From the cell containing the given text, extract its center point as [x, y] coordinate. 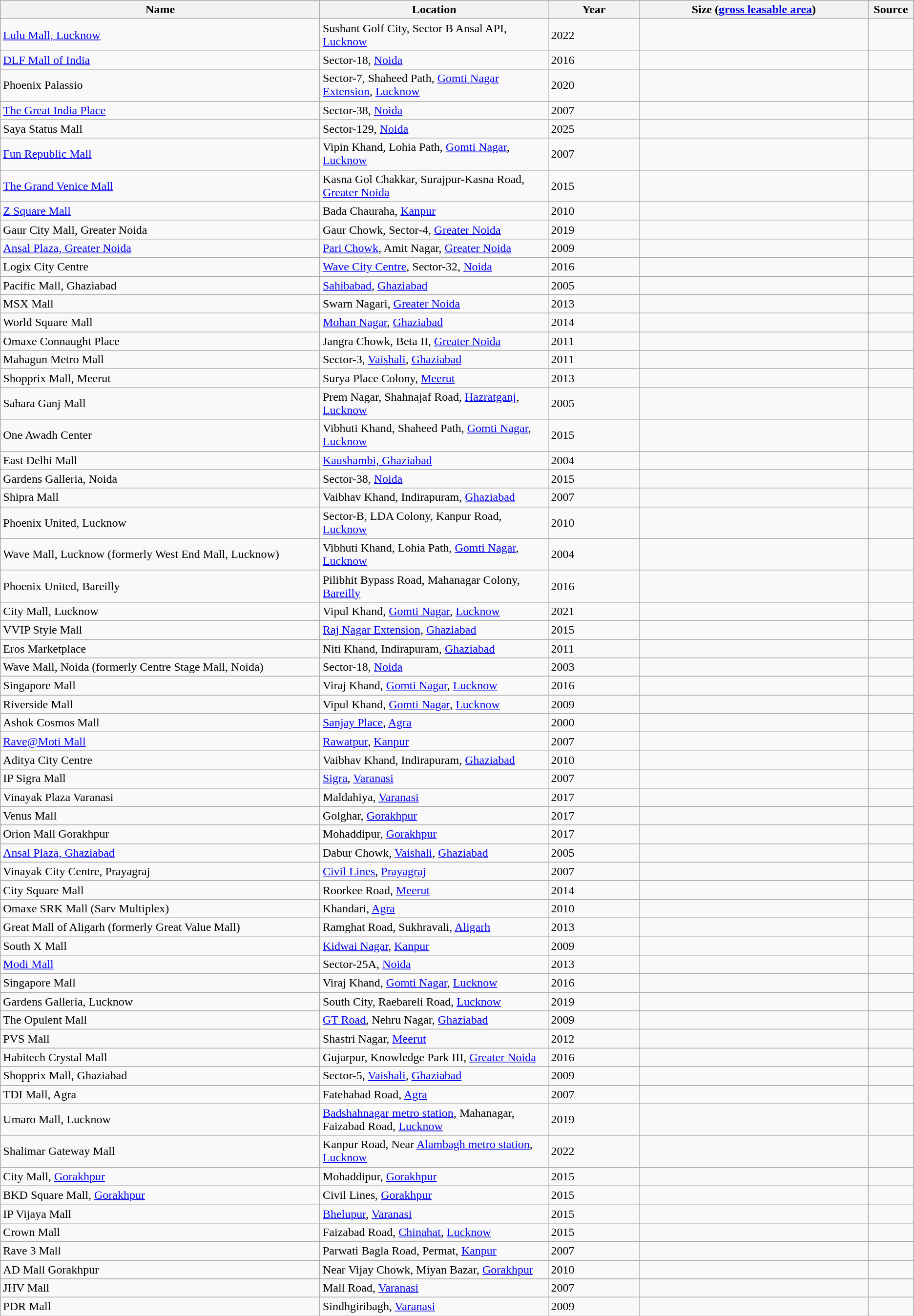
One Awadh Center [160, 435]
South X Mall [160, 946]
MSX Mall [160, 304]
Mall Road, Varanasi [434, 1288]
East Delhi Mall [160, 460]
Pacific Mall, Ghaziabad [160, 286]
Roorkee Road, Meerut [434, 890]
Fun Republic Mall [160, 154]
VVIP Style Mall [160, 630]
Shopprix Mall, Meerut [160, 378]
Shastri Nagar, Meerut [434, 1039]
Vibhuti Khand, Lohia Path, Gomti Nagar, Lucknow [434, 555]
Near Vijay Chowk, Miyan Bazar, Gorakhpur [434, 1270]
Z Square Mall [160, 211]
Jangra Chowk, Beta II, Greater Noida [434, 341]
Gaur City Mall, Greater Noida [160, 229]
Sector-B, LDA Colony, Kanpur Road, Lucknow [434, 522]
Wave City Centre, Sector-32, Noida [434, 267]
Ramghat Road, Sukhravali, Aligarh [434, 927]
IP Sigra Mall [160, 779]
Vipin Khand, Lohia Path, Gomti Nagar, Lucknow [434, 154]
Prem Nagar, Shahnajaf Road, Hazratganj, Lucknow [434, 403]
Vinayak City Centre, Prayagraj [160, 871]
Rave 3 Mall [160, 1251]
Rave@Moti Mall [160, 741]
Umaro Mall, Lucknow [160, 1120]
Bhelupur, Varanasi [434, 1213]
AD Mall Gorakhpur [160, 1270]
PDR Mall [160, 1307]
Vibhuti Khand, Shaheed Path, Gomti Nagar, Lucknow [434, 435]
Wave Mall, Lucknow (formerly West End Mall, Lucknow) [160, 555]
2021 [594, 611]
DLF Mall of India [160, 60]
Ansal Plaza, Greater Noida [160, 248]
Dabur Chowk, Vaishali, Ghaziabad [434, 853]
Kanpur Road, Near Alambagh metro station, Lucknow [434, 1151]
Vinayak Plaza Varanasi [160, 797]
Sector-7, Shaheed Path, Gomti Nagar Extension, Lucknow [434, 85]
JHV Mall [160, 1288]
Khandari, Agra [434, 908]
Crown Mall [160, 1232]
Gaur Chowk, Sector-4, Greater Noida [434, 229]
Mahagun Metro Mall [160, 360]
Niti Khand, Indirapuram, Ghaziabad [434, 649]
The Grand Venice Mall [160, 185]
Size (gross leasable area) [754, 10]
Gujarpur, Knowledge Park III, Greater Noida [434, 1057]
Gardens Galleria, Lucknow [160, 1002]
Civil Lines, Prayagraj [434, 871]
City Square Mall [160, 890]
Rawatpur, Kanpur [434, 741]
Kasna Gol Chakkar, Surajpur-Kasna Road, Greater Noida [434, 185]
2025 [594, 129]
Kidwai Nagar, Kanpur [434, 946]
Mohan Nagar, Ghaziabad [434, 323]
Pilibhit Bypass Road, Mahanagar Colony, Bareilly [434, 586]
Shalimar Gateway Mall [160, 1151]
Sushant Golf City, Sector B Ansal API, Lucknow [434, 35]
The Opulent Mall [160, 1020]
Raj Nagar Extension, Ghaziabad [434, 630]
BKD Square Mall, Gorakhpur [160, 1195]
Name [160, 10]
IP Vijaya Mall [160, 1213]
World Square Mall [160, 323]
Venus Mall [160, 816]
Orion Mall Gorakhpur [160, 834]
Phoenix Palassio [160, 85]
South City, Raebareli Road, Lucknow [434, 1002]
Maldahiya, Varanasi [434, 797]
Lulu Mall, Lucknow [160, 35]
2012 [594, 1039]
Riverside Mall [160, 704]
2003 [594, 667]
Parwati Bagla Road, Permat, Kanpur [434, 1251]
Omaxe SRK Mall (Sarv Multiplex) [160, 908]
Kaushambi, Ghaziabad [434, 460]
Omaxe Connaught Place [160, 341]
Badshahnagar metro station, Mahanagar, Faizabad Road, Lucknow [434, 1120]
City Mall, Gorakhpur [160, 1176]
Saya Status Mall [160, 129]
Pari Chowk, Amit Nagar, Greater Noida [434, 248]
2020 [594, 85]
Sector-25A, Noida [434, 965]
Gardens Galleria, Noida [160, 479]
Shipra Mall [160, 497]
Sahara Ganj Mall [160, 403]
Faizabad Road, Chinahat, Lucknow [434, 1232]
Source [891, 10]
PVS Mall [160, 1039]
Year [594, 10]
Shopprix Mall, Ghaziabad [160, 1076]
Great Mall of Aligarh (formerly Great Value Mall) [160, 927]
The Great India Place [160, 110]
Logix City Centre [160, 267]
Swarn Nagari, Greater Noida [434, 304]
Location [434, 10]
2000 [594, 723]
Sindhgiribagh, Varanasi [434, 1307]
Sigra, Varanasi [434, 779]
Bada Chauraha, Kanpur [434, 211]
Ansal Plaza, Ghaziabad [160, 853]
City Mall, Lucknow [160, 611]
Phoenix United, Lucknow [160, 522]
Surya Place Colony, Meerut [434, 378]
Wave Mall, Noida (formerly Centre Stage Mall, Noida) [160, 667]
Fatehabad Road, Agra [434, 1094]
Sahibabad, Ghaziabad [434, 286]
Phoenix United, Bareilly [160, 586]
Aditya City Centre [160, 760]
Sector-5, Vaishali, Ghaziabad [434, 1076]
Civil Lines, Gorakhpur [434, 1195]
TDI Mall, Agra [160, 1094]
Ashok Cosmos Mall [160, 723]
Eros Marketplace [160, 649]
Golghar, Gorakhpur [434, 816]
Sanjay Place, Agra [434, 723]
Modi Mall [160, 965]
GT Road, Nehru Nagar, Ghaziabad [434, 1020]
Habitech Crystal Mall [160, 1057]
Sector-129, Noida [434, 129]
Sector-3, Vaishali, Ghaziabad [434, 360]
